Return (X, Y) of the center of cell containing provided text 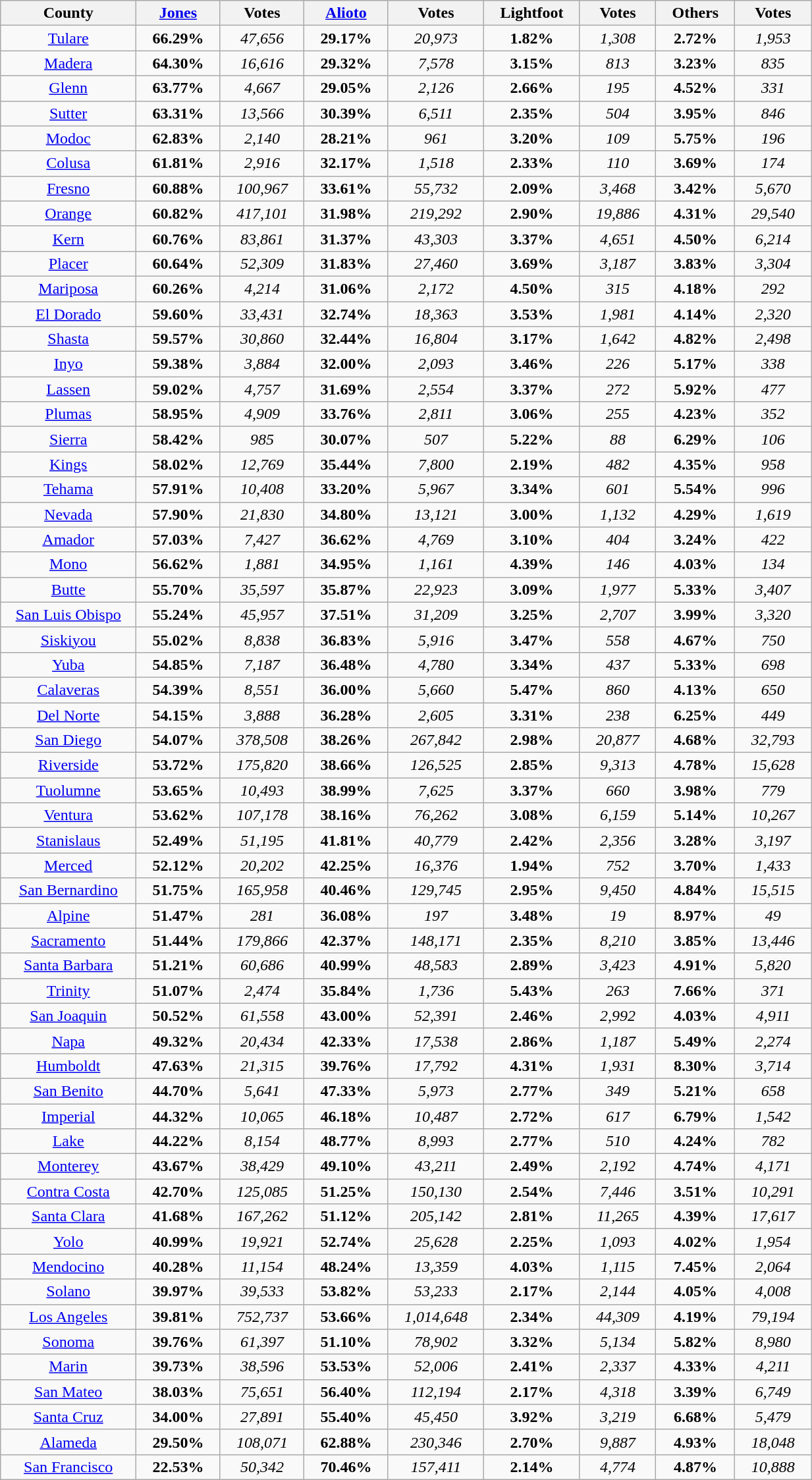
Ventura (68, 815)
4.13% (695, 690)
Inyo (68, 364)
558 (618, 640)
2,093 (436, 364)
3.23% (695, 63)
32.17% (346, 163)
Fresno (68, 188)
51.25% (346, 1192)
10,408 (262, 489)
27,460 (436, 263)
60,686 (262, 966)
51,195 (262, 840)
58.95% (178, 414)
52,006 (436, 1367)
60.88% (178, 188)
5,670 (773, 188)
1,115 (618, 1267)
3.39% (695, 1392)
30.07% (346, 439)
4,008 (773, 1292)
108,071 (262, 1442)
4.02% (695, 1242)
20,973 (436, 38)
58.42% (178, 439)
3.47% (532, 640)
1,954 (773, 1242)
32,793 (773, 740)
6,749 (773, 1392)
49.10% (346, 1166)
698 (773, 665)
404 (618, 539)
482 (618, 464)
3,219 (618, 1417)
62.83% (178, 138)
32.00% (346, 364)
61,397 (262, 1342)
174 (773, 163)
4.29% (695, 514)
2.89% (532, 966)
510 (618, 1141)
3.15% (532, 63)
272 (618, 389)
Merced (68, 865)
31.37% (346, 238)
8,210 (618, 941)
46.18% (346, 1116)
Lake (68, 1141)
2,707 (618, 615)
617 (618, 1116)
27,891 (262, 1417)
2.42% (532, 840)
48,583 (436, 966)
2,126 (436, 88)
3.51% (695, 1192)
34.95% (346, 564)
30,860 (262, 339)
62.88% (346, 1442)
8,838 (262, 640)
4.05% (695, 1292)
4,909 (262, 414)
3.98% (695, 790)
8,551 (262, 690)
2,356 (618, 840)
3.48% (532, 916)
109 (618, 138)
16,804 (436, 339)
1,931 (618, 1066)
52,309 (262, 263)
5.92% (695, 389)
331 (773, 88)
76,262 (436, 815)
175,820 (262, 765)
5.54% (695, 489)
238 (618, 715)
41.68% (178, 1217)
19,921 (262, 1242)
Del Norte (68, 715)
6.29% (695, 439)
3.28% (695, 840)
195 (618, 88)
51.10% (346, 1342)
150,130 (436, 1192)
3.00% (532, 514)
2.09% (532, 188)
40.28% (178, 1267)
33.61% (346, 188)
3.95% (695, 113)
47.63% (178, 1066)
13,566 (262, 113)
5,479 (773, 1417)
29.05% (346, 88)
Los Angeles (68, 1317)
43.00% (346, 1016)
5.21% (695, 1091)
3.17% (532, 339)
Yolo (68, 1242)
4,211 (773, 1367)
985 (262, 439)
4.67% (695, 640)
1,953 (773, 38)
Contra Costa (68, 1192)
31.83% (346, 263)
230,346 (436, 1442)
63.77% (178, 88)
165,958 (262, 891)
45,450 (436, 1417)
2.41% (532, 1367)
51.47% (178, 916)
33.76% (346, 414)
338 (773, 364)
179,866 (262, 941)
7,446 (618, 1192)
148,171 (436, 941)
78,902 (436, 1342)
4.18% (695, 288)
126,525 (436, 765)
112,194 (436, 1392)
4.33% (695, 1367)
San Joaquin (68, 1016)
1.94% (532, 865)
44.70% (178, 1091)
49 (773, 916)
3.83% (695, 263)
Colusa (68, 163)
3,320 (773, 615)
3,884 (262, 364)
Napa (68, 1041)
1,619 (773, 514)
4.68% (695, 740)
5.43% (532, 991)
Alioto (346, 13)
Sierra (68, 439)
961 (436, 138)
55.24% (178, 615)
6.79% (695, 1116)
1,014,648 (436, 1317)
63.31% (178, 113)
Shasta (68, 339)
6,159 (618, 815)
7,625 (436, 790)
10,267 (773, 815)
Solano (68, 1292)
2,320 (773, 314)
996 (773, 489)
36.08% (346, 916)
49.32% (178, 1041)
38.26% (346, 740)
42.25% (346, 865)
4.91% (695, 966)
Imperial (68, 1116)
38.03% (178, 1392)
79,194 (773, 1317)
16,376 (436, 865)
38,429 (262, 1166)
10,487 (436, 1116)
83,861 (262, 238)
Nevada (68, 514)
41.81% (346, 840)
7,800 (436, 464)
19,886 (618, 213)
59.57% (178, 339)
59.38% (178, 364)
1,187 (618, 1041)
57.03% (178, 539)
13,359 (436, 1267)
292 (773, 288)
53.65% (178, 790)
70.46% (346, 1467)
658 (773, 1091)
Mono (68, 564)
7,578 (436, 63)
650 (773, 690)
315 (618, 288)
1,132 (618, 514)
San Diego (68, 740)
59.60% (178, 314)
813 (618, 63)
66.29% (178, 38)
Calaveras (68, 690)
422 (773, 539)
157,411 (436, 1467)
2.49% (532, 1166)
48.24% (346, 1267)
167,262 (262, 1217)
1,981 (618, 314)
Santa Cruz (68, 1417)
8.30% (695, 1066)
5.17% (695, 364)
5,660 (436, 690)
100,967 (262, 188)
3.92% (532, 1417)
32.74% (346, 314)
57.90% (178, 514)
5.75% (695, 138)
2.54% (532, 1192)
4.78% (695, 765)
2,498 (773, 339)
1,308 (618, 38)
38.16% (346, 815)
San Bernardino (68, 891)
50,342 (262, 1467)
2,992 (618, 1016)
Alpine (68, 916)
38,596 (262, 1367)
31,209 (436, 615)
5,967 (436, 489)
52.12% (178, 865)
42.33% (346, 1041)
9,450 (618, 891)
2.70% (532, 1442)
55,732 (436, 188)
San Benito (68, 1091)
Monterey (68, 1166)
21,315 (262, 1066)
Siskiyou (68, 640)
110 (618, 163)
56.62% (178, 564)
57.91% (178, 489)
19 (618, 916)
4,911 (773, 1016)
3.24% (695, 539)
55.70% (178, 589)
2,192 (618, 1166)
2.98% (532, 740)
3.31% (532, 715)
267,842 (436, 740)
8,154 (262, 1141)
3.99% (695, 615)
33,431 (262, 314)
54.39% (178, 690)
2.66% (532, 88)
35,597 (262, 589)
2,605 (436, 715)
10,888 (773, 1467)
44.22% (178, 1141)
4.84% (695, 891)
52.74% (346, 1242)
Santa Clara (68, 1217)
20,434 (262, 1041)
38.99% (346, 790)
31.06% (346, 288)
Lightfoot (532, 13)
Butte (68, 589)
54.85% (178, 665)
38.66% (346, 765)
4,769 (436, 539)
5.22% (532, 439)
4.82% (695, 339)
4.93% (695, 1442)
6.25% (695, 715)
106 (773, 439)
39.81% (178, 1317)
5,134 (618, 1342)
1.82% (532, 38)
2.85% (532, 765)
13,446 (773, 941)
2.25% (532, 1242)
3,468 (618, 188)
3,407 (773, 589)
4.52% (695, 88)
7.66% (695, 991)
51.21% (178, 966)
3.08% (532, 815)
17,538 (436, 1041)
Humboldt (68, 1066)
Amador (68, 539)
2,916 (262, 163)
59.02% (178, 389)
40.46% (346, 891)
3.06% (532, 414)
2,474 (262, 991)
263 (618, 991)
10,291 (773, 1192)
39.97% (178, 1292)
3.53% (532, 314)
Mariposa (68, 288)
56.40% (346, 1392)
Tehama (68, 489)
36.00% (346, 690)
61,558 (262, 1016)
43,211 (436, 1166)
43.67% (178, 1166)
17,617 (773, 1217)
2.90% (532, 213)
58.02% (178, 464)
352 (773, 414)
15,628 (773, 765)
4,171 (773, 1166)
750 (773, 640)
349 (618, 1091)
31.98% (346, 213)
48.77% (346, 1141)
34.80% (346, 514)
4.87% (695, 1467)
15,515 (773, 891)
60.64% (178, 263)
4,667 (262, 88)
Orange (68, 213)
8.97% (695, 916)
5,973 (436, 1091)
10,493 (262, 790)
34.00% (178, 1417)
Trinity (68, 991)
36.48% (346, 665)
417,101 (262, 213)
29.50% (178, 1442)
146 (618, 564)
20,877 (618, 740)
San Francisco (68, 1467)
5,916 (436, 640)
107,178 (262, 815)
53.62% (178, 815)
52,391 (436, 1016)
4.35% (695, 464)
2,274 (773, 1041)
2,140 (262, 138)
4,318 (618, 1392)
4.19% (695, 1317)
129,745 (436, 891)
2,172 (436, 288)
1,161 (436, 564)
7,187 (262, 665)
2.19% (532, 464)
43,303 (436, 238)
1,977 (618, 589)
2.33% (532, 163)
3.10% (532, 539)
371 (773, 991)
51.75% (178, 891)
51.44% (178, 941)
4,757 (262, 389)
846 (773, 113)
42.37% (346, 941)
9,313 (618, 765)
255 (618, 414)
2,554 (436, 389)
Kings (68, 464)
Plumas (68, 414)
378,508 (262, 740)
35.84% (346, 991)
3,197 (773, 840)
Modoc (68, 138)
Sutter (68, 113)
3,888 (262, 715)
36.62% (346, 539)
3.09% (532, 589)
2,064 (773, 1267)
4.74% (695, 1166)
30.39% (346, 113)
8,993 (436, 1141)
5.49% (695, 1041)
197 (436, 916)
75,651 (262, 1392)
5,820 (773, 966)
10,065 (262, 1116)
39.73% (178, 1367)
11,265 (618, 1217)
449 (773, 715)
782 (773, 1141)
11,154 (262, 1267)
37.51% (346, 615)
2.86% (532, 1041)
9,887 (618, 1442)
47.33% (346, 1091)
60.76% (178, 238)
88 (618, 439)
17,792 (436, 1066)
53.66% (346, 1317)
El Dorado (68, 314)
2,144 (618, 1292)
36.28% (346, 715)
1,642 (618, 339)
4.14% (695, 314)
60.82% (178, 213)
125,085 (262, 1192)
40,779 (436, 840)
35.44% (346, 464)
7.45% (695, 1267)
31.69% (346, 389)
1,518 (436, 163)
47,656 (262, 38)
2,337 (618, 1367)
2.95% (532, 891)
226 (618, 364)
29,540 (773, 213)
Madera (68, 63)
3,304 (773, 263)
18,048 (773, 1442)
3.46% (532, 364)
18,363 (436, 314)
7,427 (262, 539)
54.15% (178, 715)
779 (773, 790)
2,811 (436, 414)
County (68, 13)
1,093 (618, 1242)
6.68% (695, 1417)
50.52% (178, 1016)
5.47% (532, 690)
2.14% (532, 1467)
Marin (68, 1367)
Glenn (68, 88)
55.40% (346, 1417)
Sacramento (68, 941)
1,881 (262, 564)
53.53% (346, 1367)
3.42% (695, 188)
16,616 (262, 63)
4,651 (618, 238)
Alameda (68, 1442)
28.21% (346, 138)
5.14% (695, 815)
3,714 (773, 1066)
64.30% (178, 63)
Stanislaus (68, 840)
29.17% (346, 38)
33.20% (346, 489)
958 (773, 464)
Sonoma (68, 1342)
3.70% (695, 865)
53.82% (346, 1292)
San Luis Obispo (68, 615)
3.85% (695, 941)
507 (436, 439)
4.23% (695, 414)
1,542 (773, 1116)
6,511 (436, 113)
39,533 (262, 1292)
Tulare (68, 38)
5,641 (262, 1091)
437 (618, 665)
196 (773, 138)
2.46% (532, 1016)
1,433 (773, 865)
1,736 (436, 991)
Jones (178, 13)
835 (773, 63)
2.34% (532, 1317)
Yuba (68, 665)
660 (618, 790)
Others (695, 13)
42.70% (178, 1192)
45,957 (262, 615)
860 (618, 690)
35.87% (346, 589)
4,774 (618, 1467)
21,830 (262, 514)
61.81% (178, 163)
Mendocino (68, 1267)
4,214 (262, 288)
60.26% (178, 288)
3.20% (532, 138)
3,187 (618, 263)
5.82% (695, 1342)
51.12% (346, 1217)
Lassen (68, 389)
504 (618, 113)
52.49% (178, 840)
4,780 (436, 665)
53,233 (436, 1292)
54.07% (178, 740)
281 (262, 916)
3.25% (532, 615)
44,309 (618, 1317)
51.07% (178, 991)
44.32% (178, 1116)
601 (618, 489)
134 (773, 564)
752,737 (262, 1317)
32.44% (346, 339)
752 (618, 865)
Riverside (68, 765)
25,628 (436, 1242)
36.83% (346, 640)
12,769 (262, 464)
Kern (68, 238)
22.53% (178, 1467)
Tuolumne (68, 790)
San Mateo (68, 1392)
13,121 (436, 514)
55.02% (178, 640)
219,292 (436, 213)
22,923 (436, 589)
205,142 (436, 1217)
477 (773, 389)
6,214 (773, 238)
3.32% (532, 1342)
Placer (68, 263)
8,980 (773, 1342)
29.32% (346, 63)
53.72% (178, 765)
2.81% (532, 1217)
3,423 (618, 966)
20,202 (262, 865)
Santa Barbara (68, 966)
4.24% (695, 1141)
